Return the [x, y] coordinate for the center point of the cell that contains the specified text.  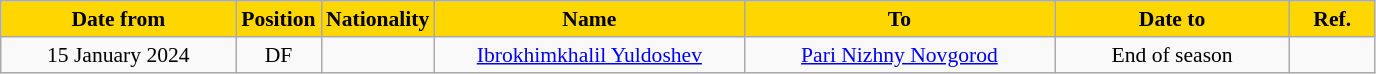
To [899, 19]
15 January 2024 [118, 55]
DF [278, 55]
Position [278, 19]
Nationality [378, 19]
End of season [1172, 55]
Date to [1172, 19]
Name [589, 19]
Ibrokhimkhalil Yuldoshev [589, 55]
Pari Nizhny Novgorod [899, 55]
Ref. [1332, 19]
Date from [118, 19]
